Identify which cell holds the provided text, then report its (X, Y) central coordinate. 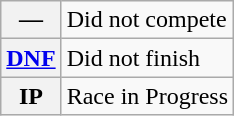
Did not finish (147, 58)
Race in Progress (147, 96)
— (31, 20)
Did not compete (147, 20)
IP (31, 96)
DNF (31, 58)
